Detect which cell encompasses the target text, then output its (x, y) center coordinate. 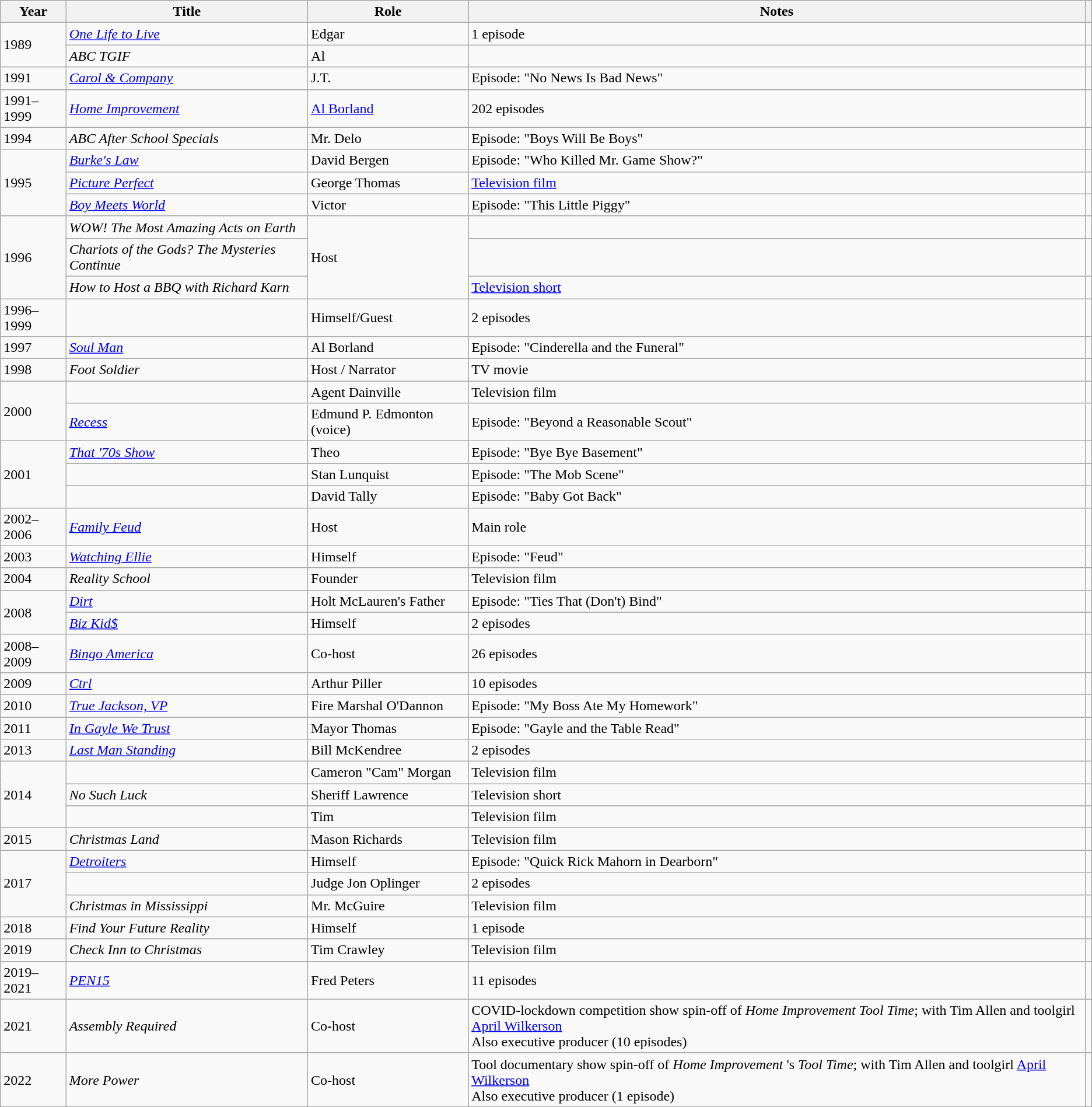
Chariots of the Gods? The Mysteries Continue (187, 257)
Tim (388, 817)
Title (187, 12)
Christmas Land (187, 839)
Episode: "Bye Bye Basement" (777, 452)
2018 (33, 928)
Dirt (187, 601)
2021 (33, 1026)
Mayor Thomas (388, 728)
Judge Jon Oplinger (388, 883)
George Thomas (388, 183)
2004 (33, 579)
2002–2006 (33, 526)
Christmas in Mississippi (187, 906)
2019 (33, 950)
Edmund P. Edmonton (voice) (388, 422)
Assembly Required (187, 1026)
Mr. Delo (388, 138)
2022 (33, 1080)
1998 (33, 370)
David Tally (388, 497)
10 episodes (777, 683)
Biz Kid$ (187, 623)
One Life to Live (187, 34)
Burke's Law (187, 160)
WOW! The Most Amazing Acts on Earth (187, 227)
Notes (777, 12)
Fire Marshal O'Dannon (388, 706)
ABC After School Specials (187, 138)
True Jackson, VP (187, 706)
2001 (33, 474)
Fred Peters (388, 980)
J.T. (388, 78)
Episode: "This Little Piggy" (777, 205)
Episode: "Ties That (Don't) Bind" (777, 601)
PEN15 (187, 980)
Detroiters (187, 861)
Episode: "Cinderella and the Funeral" (777, 348)
Holt McLauren's Father (388, 601)
Episode: "Beyond a Reasonable Scout" (777, 422)
Boy Meets World (187, 205)
1991 (33, 78)
Reality School (187, 579)
Episode: "Who Killed Mr. Game Show?" (777, 160)
Episode: "No News Is Bad News" (777, 78)
Home Improvement (187, 109)
Watching Ellie (187, 557)
2013 (33, 750)
Episode: "Quick Rick Mahorn in Dearborn" (777, 861)
Picture Perfect (187, 183)
More Power (187, 1080)
Year (33, 12)
Family Feud (187, 526)
1989 (33, 45)
2008 (33, 612)
That '70s Show (187, 452)
TV movie (777, 370)
Edgar (388, 34)
2014 (33, 795)
Himself/Guest (388, 317)
David Bergen (388, 160)
Arthur Piller (388, 683)
Main role (777, 526)
1996 (33, 257)
Al (388, 56)
2008–2009 (33, 654)
Host / Narrator (388, 370)
2011 (33, 728)
2015 (33, 839)
In Gayle We Trust (187, 728)
Episode: "The Mob Scene" (777, 474)
Soul Man (187, 348)
Episode: "Feud" (777, 557)
202 episodes (777, 109)
ABC TGIF (187, 56)
Check Inn to Christmas (187, 950)
1991–1999 (33, 109)
Agent Dainville (388, 392)
Sheriff Lawrence (388, 795)
Tim Crawley (388, 950)
Foot Soldier (187, 370)
Tool documentary show spin-off of Home Improvement 's Tool Time; with Tim Allen and toolgirl April WilkersonAlso executive producer (1 episode) (777, 1080)
Episode: "Boys Will Be Boys" (777, 138)
1995 (33, 183)
Cameron "Cam" Morgan (388, 773)
2019–2021 (33, 980)
Episode: "Gayle and the Table Read" (777, 728)
Find Your Future Reality (187, 928)
2009 (33, 683)
Victor (388, 205)
2017 (33, 883)
Last Man Standing (187, 750)
2000 (33, 411)
Carol & Company (187, 78)
11 episodes (777, 980)
Stan Lunquist (388, 474)
Mr. McGuire (388, 906)
Role (388, 12)
How to Host a BBQ with Richard Karn (187, 287)
Mason Richards (388, 839)
No Such Luck (187, 795)
Founder (388, 579)
Bingo America (187, 654)
Episode: "My Boss Ate My Homework" (777, 706)
Bill McKendree (388, 750)
1996–1999 (33, 317)
26 episodes (777, 654)
2003 (33, 557)
Theo (388, 452)
1997 (33, 348)
1994 (33, 138)
Recess (187, 422)
Ctrl (187, 683)
2010 (33, 706)
Episode: "Baby Got Back" (777, 497)
